Capture the cell that displays the provided text and extract its (x, y) central coordinate. 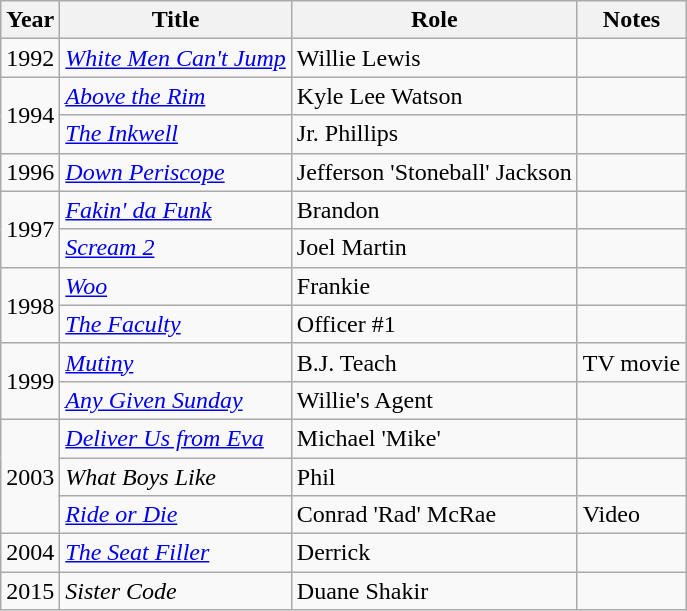
Ride or Die (176, 515)
Scream 2 (176, 248)
1994 (30, 115)
Sister Code (176, 591)
1999 (30, 381)
Joel Martin (434, 248)
Officer #1 (434, 324)
1998 (30, 305)
Video (632, 515)
Phil (434, 477)
Willie's Agent (434, 400)
Brandon (434, 210)
Willie Lewis (434, 58)
2015 (30, 591)
Woo (176, 286)
Michael 'Mike' (434, 438)
TV movie (632, 362)
1992 (30, 58)
Jefferson 'Stoneball' Jackson (434, 172)
Year (30, 20)
Any Given Sunday (176, 400)
Frankie (434, 286)
Above the Rim (176, 96)
1997 (30, 229)
Title (176, 20)
Deliver Us from Eva (176, 438)
Kyle Lee Watson (434, 96)
Conrad 'Rad' McRae (434, 515)
Down Periscope (176, 172)
The Seat Filler (176, 553)
Notes (632, 20)
White Men Can't Jump (176, 58)
Fakin' da Funk (176, 210)
1996 (30, 172)
The Faculty (176, 324)
Role (434, 20)
2004 (30, 553)
The Inkwell (176, 134)
Mutiny (176, 362)
Jr. Phillips (434, 134)
2003 (30, 476)
Duane Shakir (434, 591)
B.J. Teach (434, 362)
Derrick (434, 553)
What Boys Like (176, 477)
